Detect which cell encompasses the target text, then output its [X, Y] center coordinate. 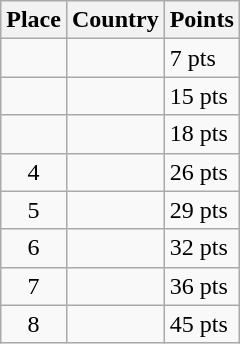
Points [202, 20]
Country [115, 20]
5 [34, 210]
36 pts [202, 286]
7 [34, 286]
18 pts [202, 134]
45 pts [202, 324]
7 pts [202, 58]
Place [34, 20]
8 [34, 324]
32 pts [202, 248]
26 pts [202, 172]
6 [34, 248]
4 [34, 172]
29 pts [202, 210]
15 pts [202, 96]
